Scan for the cell matching the given text and deliver its [x, y] coordinate at center. 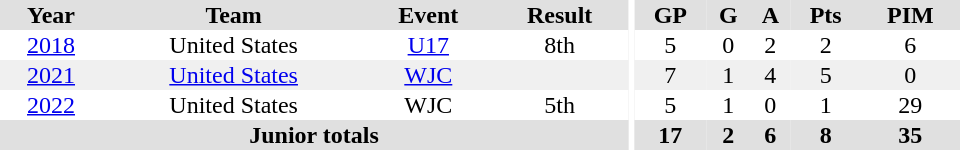
A [770, 15]
5th [560, 105]
2021 [51, 75]
Event [428, 15]
4 [770, 75]
2018 [51, 45]
U17 [428, 45]
8th [560, 45]
PIM [910, 15]
35 [910, 135]
7 [670, 75]
Result [560, 15]
GP [670, 15]
29 [910, 105]
Year [51, 15]
Junior totals [314, 135]
8 [826, 135]
17 [670, 135]
2022 [51, 105]
G [728, 15]
Team [234, 15]
Pts [826, 15]
